Locate the cell with the specified text and output its [x, y] center coordinate. 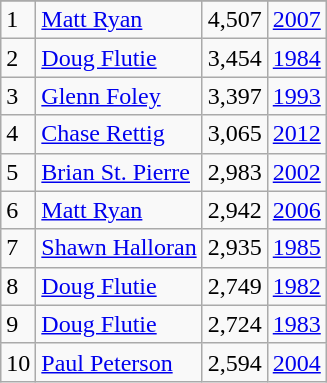
Glenn Foley [119, 96]
2002 [296, 172]
1982 [296, 286]
2004 [296, 362]
9 [18, 324]
3 [18, 96]
Paul Peterson [119, 362]
2 [18, 58]
1983 [296, 324]
8 [18, 286]
2,749 [234, 286]
5 [18, 172]
4,507 [234, 20]
2006 [296, 210]
2,935 [234, 248]
2,724 [234, 324]
4 [18, 134]
2012 [296, 134]
1984 [296, 58]
7 [18, 248]
3,454 [234, 58]
10 [18, 362]
Shawn Halloran [119, 248]
2,594 [234, 362]
3,397 [234, 96]
2,983 [234, 172]
2007 [296, 20]
1993 [296, 96]
Brian St. Pierre [119, 172]
Chase Rettig [119, 134]
3,065 [234, 134]
6 [18, 210]
2,942 [234, 210]
1 [18, 20]
1985 [296, 248]
